From the cell containing the given text, extract its center point as (X, Y) coordinate. 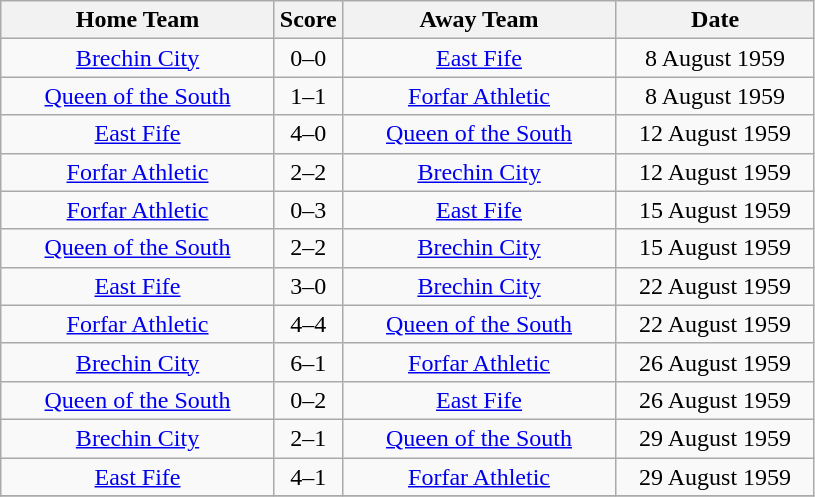
Away Team (479, 20)
Home Team (138, 20)
0–3 (308, 210)
1–1 (308, 96)
2–1 (308, 438)
4–1 (308, 477)
Score (308, 20)
Date (716, 20)
4–0 (308, 134)
3–0 (308, 286)
6–1 (308, 362)
4–4 (308, 324)
0–2 (308, 400)
0–0 (308, 58)
